Scan for the cell matching the given text and deliver its (X, Y) coordinate at center. 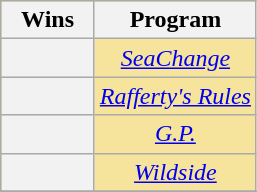
Rafferty's Rules (175, 96)
Wins (48, 20)
SeaChange (175, 58)
Program (175, 20)
Wildside (175, 172)
G.P. (175, 134)
